Pinpoint the cell where the given text exists, returning its [x, y] midpoint coordinate. 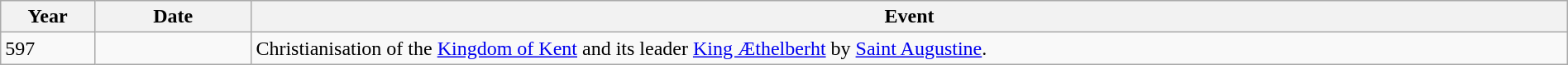
Event [910, 17]
597 [48, 48]
Christianisation of the Kingdom of Kent and its leader King Æthelberht by Saint Augustine. [910, 48]
Year [48, 17]
Date [172, 17]
